Identify which cell holds the provided text, then report its (x, y) central coordinate. 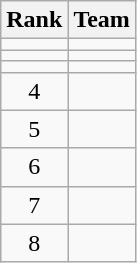
4 (34, 91)
7 (34, 205)
6 (34, 167)
Rank (34, 20)
5 (34, 129)
Team (102, 20)
8 (34, 243)
